Return (X, Y) of the center of cell containing provided text 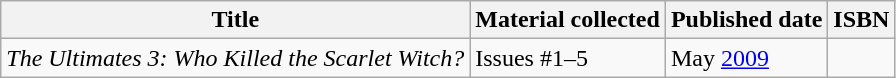
Issues #1–5 (568, 58)
Title (236, 20)
The Ultimates 3: Who Killed the Scarlet Witch? (236, 58)
Published date (746, 20)
Material collected (568, 20)
May 2009 (746, 58)
ISBN (862, 20)
